For the text-containing cell, return its midpoint in (x, y) coordinate format. 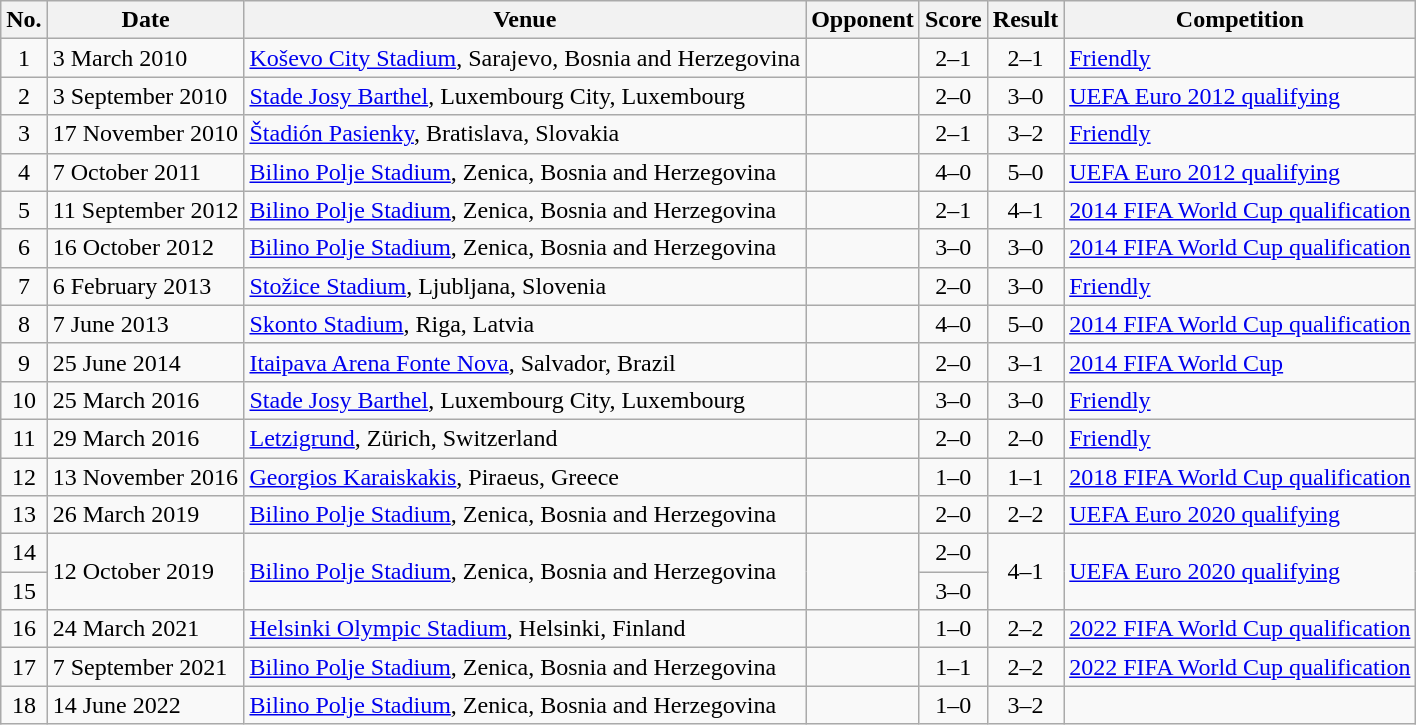
7 (24, 286)
Stožice Stadium, Ljubljana, Slovenia (525, 286)
8 (24, 324)
Competition (1240, 20)
3 March 2010 (146, 58)
17 November 2010 (146, 134)
6 (24, 248)
11 (24, 438)
3–1 (1025, 362)
2018 FIFA World Cup qualification (1240, 477)
16 October 2012 (146, 248)
Georgios Karaiskakis, Piraeus, Greece (525, 477)
6 February 2013 (146, 286)
Venue (525, 20)
4 (24, 172)
Skonto Stadium, Riga, Latvia (525, 324)
Score (953, 20)
14 (24, 553)
13 (24, 515)
25 June 2014 (146, 362)
14 June 2022 (146, 705)
15 (24, 591)
12 October 2019 (146, 572)
Opponent (863, 20)
16 (24, 629)
24 March 2021 (146, 629)
25 March 2016 (146, 400)
7 June 2013 (146, 324)
18 (24, 705)
10 (24, 400)
7 September 2021 (146, 667)
9 (24, 362)
13 November 2016 (146, 477)
17 (24, 667)
3 September 2010 (146, 96)
No. (24, 20)
3 (24, 134)
29 March 2016 (146, 438)
Result (1025, 20)
2 (24, 96)
26 March 2019 (146, 515)
11 September 2012 (146, 210)
1 (24, 58)
Helsinki Olympic Stadium, Helsinki, Finland (525, 629)
Štadión Pasienky, Bratislava, Slovakia (525, 134)
12 (24, 477)
Date (146, 20)
Itaipava Arena Fonte Nova, Salvador, Brazil (525, 362)
2014 FIFA World Cup (1240, 362)
Koševo City Stadium, Sarajevo, Bosnia and Herzegovina (525, 58)
7 October 2011 (146, 172)
Letzigrund, Zürich, Switzerland (525, 438)
5 (24, 210)
